For the text-containing cell, return its midpoint in [X, Y] coordinate format. 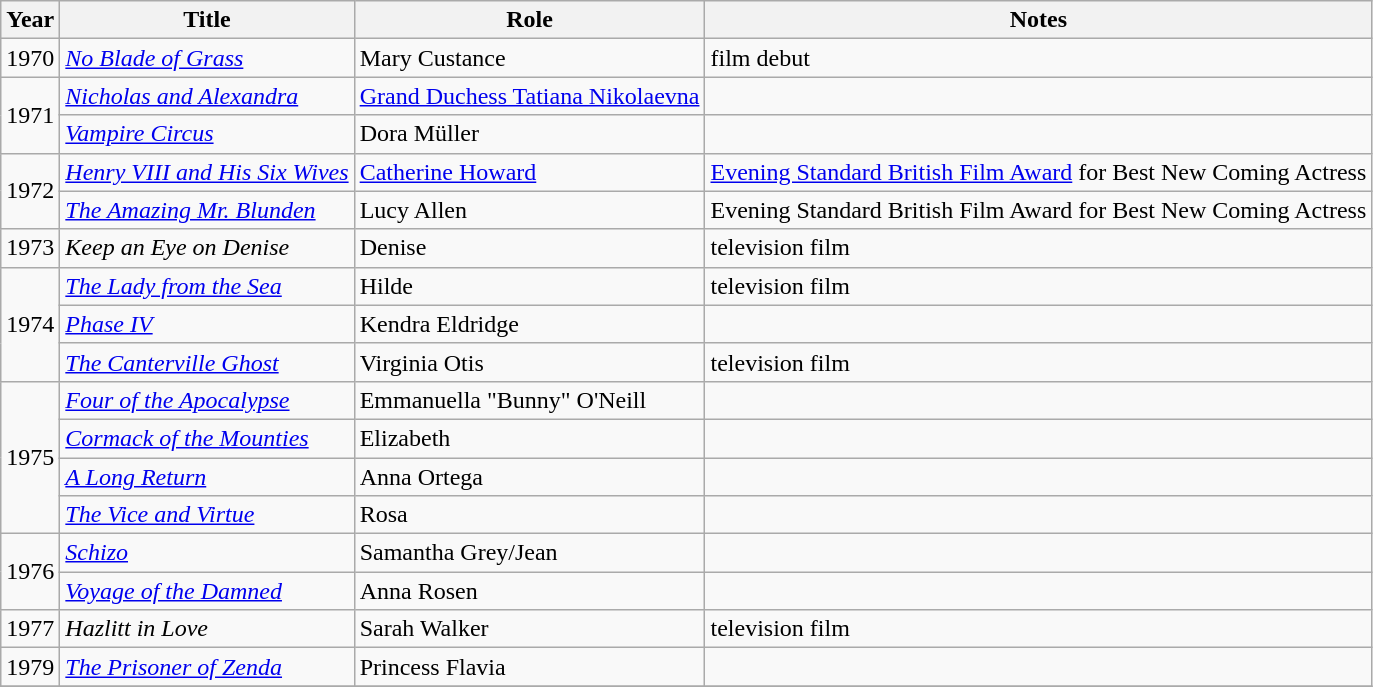
Denise [530, 248]
Hilde [530, 286]
Keep an Eye on Denise [207, 248]
Year [30, 20]
Schizo [207, 553]
Cormack of the Mounties [207, 438]
Samantha Grey/Jean [530, 553]
Grand Duchess Tatiana Nikolaevna [530, 96]
Hazlitt in Love [207, 629]
1975 [30, 457]
Dora Müller [530, 134]
Title [207, 20]
1979 [30, 667]
Four of the Apocalypse [207, 400]
Rosa [530, 515]
Voyage of the Damned [207, 591]
Phase IV [207, 324]
The Prisoner of Zenda [207, 667]
The Canterville Ghost [207, 362]
Anna Rosen [530, 591]
Mary Custance [530, 58]
The Lady from the Sea [207, 286]
Emmanuella "Bunny" O'Neill [530, 400]
Virginia Otis [530, 362]
1971 [30, 115]
Anna Ortega [530, 477]
Henry VIII and His Six Wives [207, 172]
1972 [30, 191]
film debut [1038, 58]
Sarah Walker [530, 629]
Princess Flavia [530, 667]
No Blade of Grass [207, 58]
Kendra Eldridge [530, 324]
1977 [30, 629]
Vampire Circus [207, 134]
Nicholas and Alexandra [207, 96]
The Vice and Virtue [207, 515]
1974 [30, 324]
A Long Return [207, 477]
Elizabeth [530, 438]
1970 [30, 58]
1976 [30, 572]
Notes [1038, 20]
Catherine Howard [530, 172]
The Amazing Mr. Blunden [207, 210]
Role [530, 20]
1973 [30, 248]
Lucy Allen [530, 210]
